Capture the cell that displays the provided text and extract its [X, Y] central coordinate. 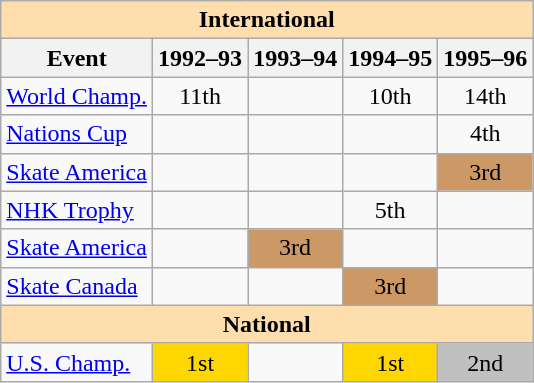
1995–96 [486, 58]
Event [77, 58]
NHK Trophy [77, 210]
5th [390, 210]
4th [486, 134]
National [267, 324]
2nd [486, 362]
14th [486, 96]
Nations Cup [77, 134]
1994–95 [390, 58]
11th [200, 96]
10th [390, 96]
Skate Canada [77, 286]
1993–94 [296, 58]
World Champ. [77, 96]
1992–93 [200, 58]
U.S. Champ. [77, 362]
International [267, 20]
